Return [X, Y] of the center of cell containing provided text 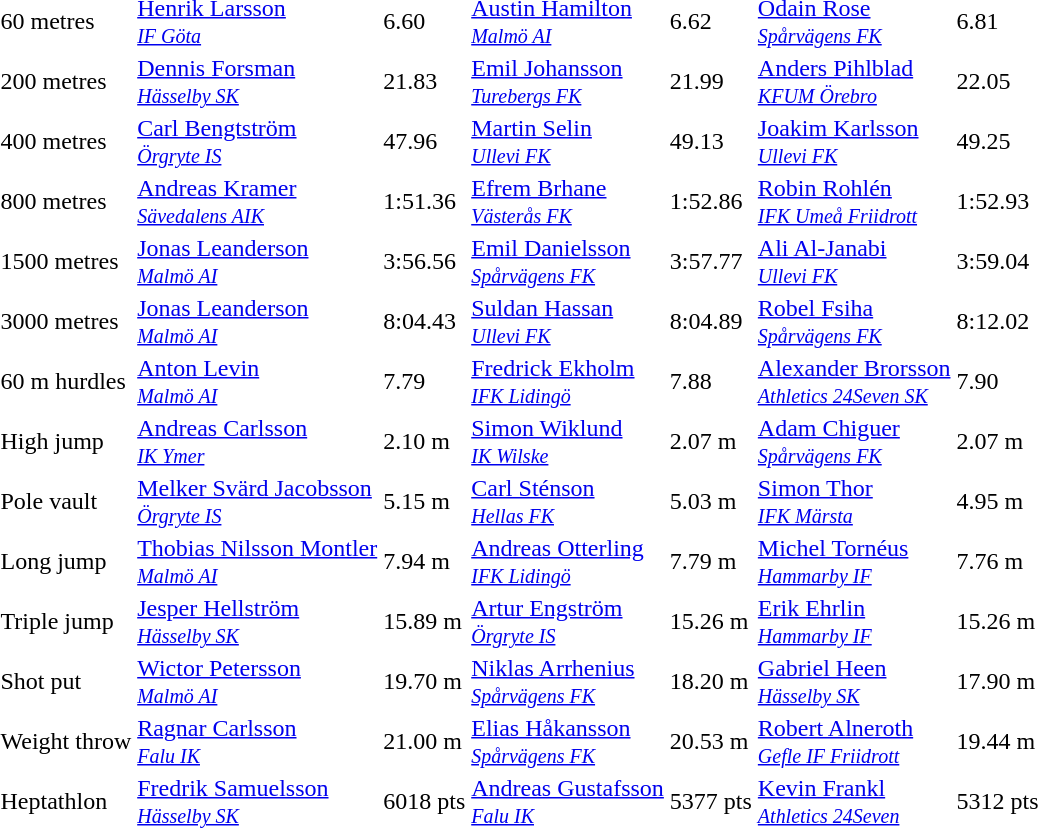
15.89 m [424, 622]
Elias HåkanssonSpårvägens FK [568, 742]
Carl BengtströmÖrgryte IS [258, 142]
Robin RohlénIFK Umeå Friidrott [854, 202]
Joakim KarlssonUllevi FK [854, 142]
47.96 [424, 142]
Carl SténsonHellas FK [568, 502]
Fredrick EkholmIFK Lidingö [568, 382]
7.79 m [710, 562]
3:56.56 [424, 262]
2.07 m [710, 442]
8:04.89 [710, 322]
Erik EhrlinHammarby IF [854, 622]
Thobias Nilsson MontlerMalmö AI [258, 562]
3:57.77 [710, 262]
Andreas CarlssonIK Ymer [258, 442]
Andreas OtterlingIFK Lidingö [568, 562]
Emil JohanssonTurebergs FK [568, 82]
Simon ThorIFK Märsta [854, 502]
Efrem BrhaneVästerås FK [568, 202]
Robert AlnerothGefle IF Friidrott [854, 742]
5.15 m [424, 502]
5.03 m [710, 502]
1:52.86 [710, 202]
Andreas KramerSävedalens AIK [258, 202]
49.13 [710, 142]
7.94 m [424, 562]
Anders PihlbladKFUM Örebro [854, 82]
Melker Svärd JacobssonÖrgryte IS [258, 502]
Adam ChiguerSpårvägens FK [854, 442]
Martin SelinUllevi FK [568, 142]
Anton LevinMalmö AI [258, 382]
20.53 m [710, 742]
Alexander BrorssonAthletics 24Seven SK [854, 382]
Emil DanielssonSpårvägens FK [568, 262]
8:04.43 [424, 322]
21.99 [710, 82]
Simon WiklundIK Wilske [568, 442]
19.70 m [424, 682]
18.20 m [710, 682]
Michel TornéusHammarby IF [854, 562]
Dennis ForsmanHässelby SK [258, 82]
Artur EngströmÖrgryte IS [568, 622]
Robel FsihaSpårvägens FK [854, 322]
Ali Al-JanabiUllevi FK [854, 262]
21.83 [424, 82]
Wictor PeterssonMalmö AI [258, 682]
Jesper HellströmHässelby SK [258, 622]
7.88 [710, 382]
21.00 m [424, 742]
Suldan HassanUllevi FK [568, 322]
2.10 m [424, 442]
Ragnar CarlssonFalu IK [258, 742]
Gabriel HeenHässelby SK [854, 682]
Niklas ArrheniusSpårvägens FK [568, 682]
7.79 [424, 382]
1:51.36 [424, 202]
15.26 m [710, 622]
